Pinpoint the cell where the given text exists, returning its [x, y] midpoint coordinate. 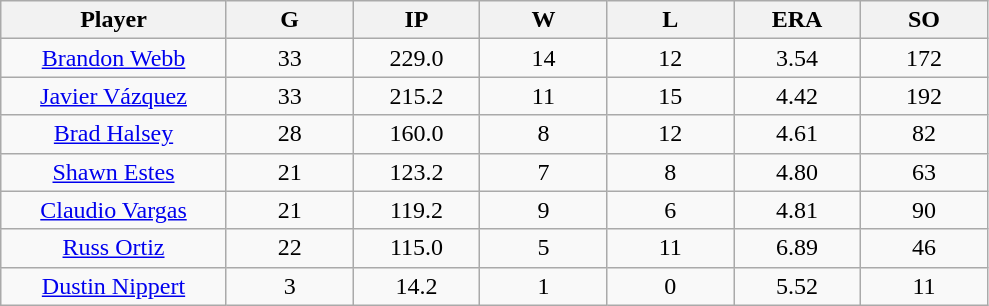
4.81 [798, 210]
3 [290, 286]
14 [544, 58]
22 [290, 248]
90 [924, 210]
15 [670, 96]
229.0 [416, 58]
Claudio Vargas [114, 210]
9 [544, 210]
G [290, 20]
Brandon Webb [114, 58]
0 [670, 286]
82 [924, 134]
4.61 [798, 134]
119.2 [416, 210]
215.2 [416, 96]
Dustin Nippert [114, 286]
192 [924, 96]
172 [924, 58]
W [544, 20]
Shawn Estes [114, 172]
160.0 [416, 134]
3.54 [798, 58]
115.0 [416, 248]
5 [544, 248]
ERA [798, 20]
Javier Vázquez [114, 96]
63 [924, 172]
4.80 [798, 172]
1 [544, 286]
6 [670, 210]
Player [114, 20]
123.2 [416, 172]
SO [924, 20]
Russ Ortiz [114, 248]
IP [416, 20]
46 [924, 248]
7 [544, 172]
14.2 [416, 286]
L [670, 20]
4.42 [798, 96]
Brad Halsey [114, 134]
28 [290, 134]
5.52 [798, 286]
6.89 [798, 248]
